Return (X, Y) of the center of cell containing provided text 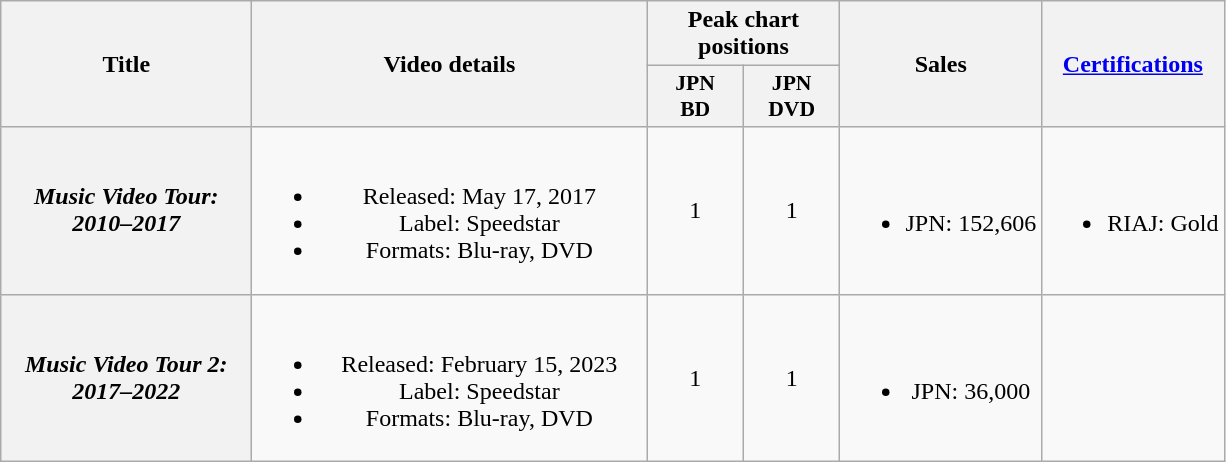
JPN: 36,000 (941, 378)
Video details (450, 64)
RIAJ: Gold (1133, 210)
Peak chart positions (744, 34)
JPNBD (696, 96)
Released: May 17, 2017Label: SpeedstarFormats: Blu-ray, DVD (450, 210)
Music Video Tour: 2010–2017 (126, 210)
Sales (941, 64)
Certifications (1133, 64)
Released: February 15, 2023Label: SpeedstarFormats: Blu-ray, DVD (450, 378)
JPN: 152,606 (941, 210)
JPNDVD (792, 96)
Music Video Tour 2: 2017–2022 (126, 378)
Title (126, 64)
